For the text-containing cell, return its midpoint in (X, Y) coordinate format. 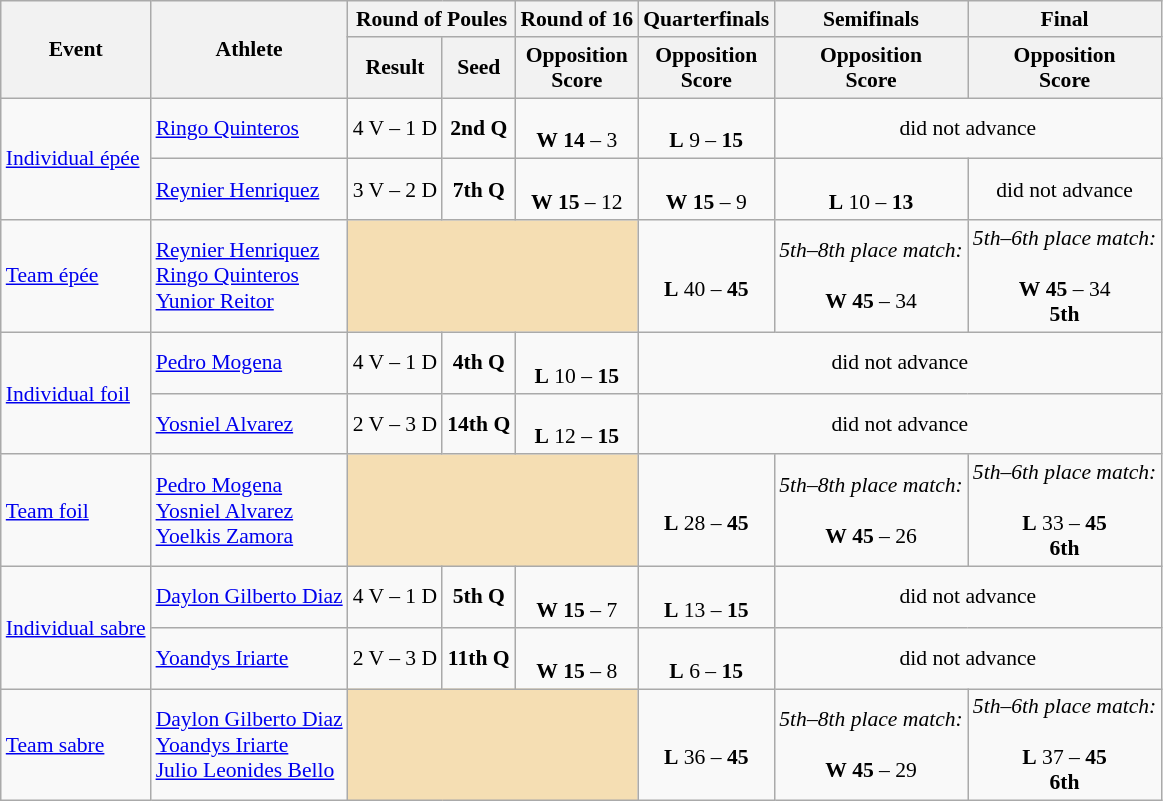
W 15 – 9 (706, 190)
Quarterfinals (706, 19)
Individual sabre (76, 628)
Seed (478, 68)
Team épée (76, 276)
W 14 – 3 (576, 128)
7th Q (478, 190)
L 6 – 15 (706, 658)
Pedro MogenaYosniel AlvarezYoelkis Zamora (250, 511)
5th–8th place match:W 45 – 34 (871, 276)
W 15 – 8 (576, 658)
5th–6th place match:W 45 – 345th (1065, 276)
4th Q (478, 362)
5th Q (478, 598)
Pedro Mogena (250, 362)
L 40 – 45 (706, 276)
Round of 16 (576, 19)
Yoandys Iriarte (250, 658)
Round of Poules (432, 19)
Athlete (250, 50)
L 9 – 15 (706, 128)
Final (1065, 19)
L 13 – 15 (706, 598)
W 15 – 12 (576, 190)
Team foil (76, 511)
Daylon Gilberto DiazYoandys IriarteJulio Leonides Bello (250, 745)
5th–8th place match:W 45 – 29 (871, 745)
5th–6th place match:L 37 – 456th (1065, 745)
11th Q (478, 658)
Reynier HenriquezRingo QuinterosYunior Reitor (250, 276)
Team sabre (76, 745)
5th–6th place match:L 33 – 456th (1065, 511)
Daylon Gilberto Diaz (250, 598)
Reynier Henriquez (250, 190)
Result (395, 68)
L 10 – 13 (871, 190)
14th Q (478, 424)
Individual épée (76, 159)
L 10 – 15 (576, 362)
Individual foil (76, 393)
W 15 – 7 (576, 598)
L 36 – 45 (706, 745)
L 12 – 15 (576, 424)
Event (76, 50)
Yosniel Alvarez (250, 424)
Ringo Quinteros (250, 128)
Semifinals (871, 19)
L 28 – 45 (706, 511)
5th–8th place match:W 45 – 26 (871, 511)
3 V – 2 D (395, 190)
2nd Q (478, 128)
